Locate the cell with the specified text and output its (X, Y) center coordinate. 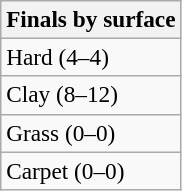
Finals by surface (91, 19)
Clay (8–12) (91, 95)
Grass (0–0) (91, 133)
Hard (4–4) (91, 57)
Carpet (0–0) (91, 170)
